From the cell containing the given text, extract its center point as [X, Y] coordinate. 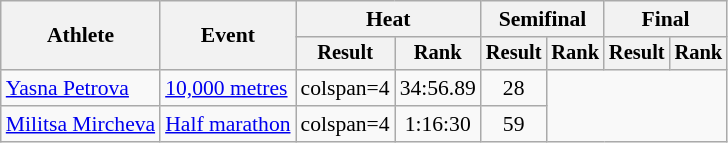
34:56.89 [438, 88]
59 [514, 124]
Half marathon [228, 124]
Semifinal [542, 19]
28 [514, 88]
10,000 metres [228, 88]
Athlete [80, 36]
1:16:30 [438, 124]
Event [228, 36]
Heat [388, 19]
Yasna Petrova [80, 88]
Militsa Mircheva [80, 124]
Final [666, 19]
